Search for the cell housing the specified text and yield its (x, y) center coordinate. 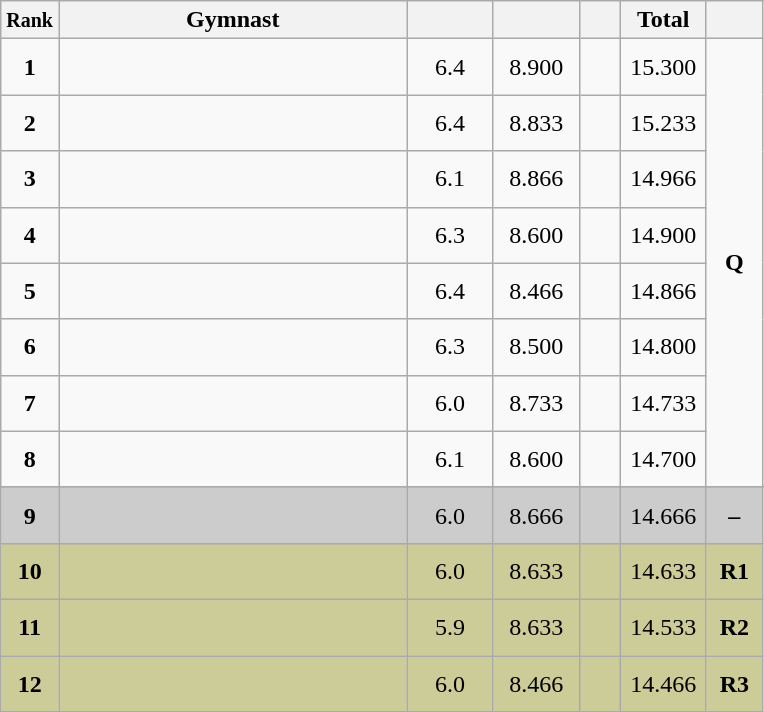
Q (734, 263)
Gymnast (232, 20)
14.900 (663, 235)
7 (30, 403)
R2 (734, 627)
8.866 (536, 179)
Total (663, 20)
14.966 (663, 179)
14.633 (663, 571)
3 (30, 179)
6 (30, 347)
10 (30, 571)
14.866 (663, 291)
8.900 (536, 67)
14.666 (663, 515)
5.9 (450, 627)
– (734, 515)
4 (30, 235)
14.800 (663, 347)
15.300 (663, 67)
R3 (734, 684)
8 (30, 459)
5 (30, 291)
Rank (30, 20)
1 (30, 67)
8.500 (536, 347)
8.733 (536, 403)
14.733 (663, 403)
9 (30, 515)
14.466 (663, 684)
11 (30, 627)
15.233 (663, 123)
R1 (734, 571)
12 (30, 684)
14.700 (663, 459)
8.666 (536, 515)
8.833 (536, 123)
14.533 (663, 627)
2 (30, 123)
